For the text-containing cell, return its midpoint in (x, y) coordinate format. 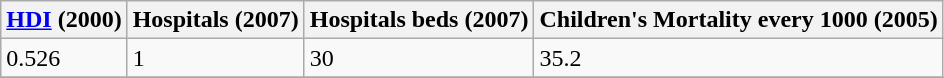
Children's Mortality every 1000 (2005) (738, 20)
35.2 (738, 58)
HDI (2000) (64, 20)
Hospitals (2007) (216, 20)
1 (216, 58)
0.526 (64, 58)
Hospitals beds (2007) (419, 20)
30 (419, 58)
